Pinpoint the cell where the given text exists, returning its [X, Y] midpoint coordinate. 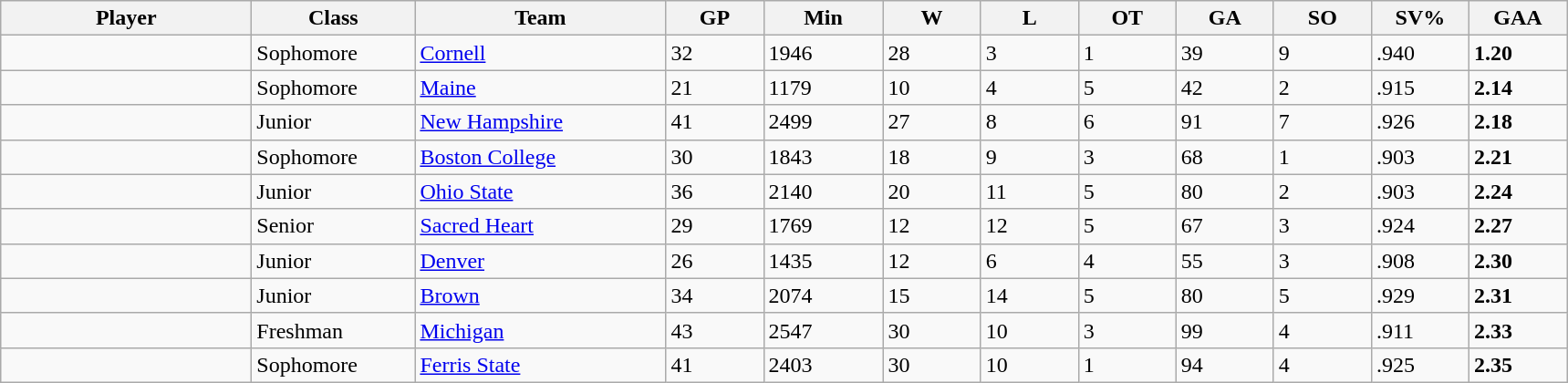
43 [715, 330]
42 [1224, 88]
39 [1224, 53]
2074 [823, 295]
2.18 [1518, 122]
Ferris State [540, 365]
.925 [1419, 365]
29 [715, 226]
Freshman [334, 330]
2403 [823, 365]
2.33 [1518, 330]
.924 [1419, 226]
.926 [1419, 122]
Class [334, 18]
Cornell [540, 53]
.940 [1419, 53]
14 [1029, 295]
W [932, 18]
2.21 [1518, 157]
91 [1224, 122]
94 [1224, 365]
Boston College [540, 157]
2547 [823, 330]
1769 [823, 226]
SO [1323, 18]
1.20 [1518, 53]
Maine [540, 88]
Ohio State [540, 191]
Denver [540, 261]
27 [932, 122]
2.24 [1518, 191]
Player [126, 18]
36 [715, 191]
Sacred Heart [540, 226]
2.31 [1518, 295]
1179 [823, 88]
2.30 [1518, 261]
2499 [823, 122]
.908 [1419, 261]
SV% [1419, 18]
67 [1224, 226]
Brown [540, 295]
Min [823, 18]
68 [1224, 157]
1435 [823, 261]
2.27 [1518, 226]
7 [1323, 122]
GA [1224, 18]
21 [715, 88]
.929 [1419, 295]
Team [540, 18]
GP [715, 18]
11 [1029, 191]
55 [1224, 261]
32 [715, 53]
Senior [334, 226]
L [1029, 18]
OT [1127, 18]
2.35 [1518, 365]
1843 [823, 157]
34 [715, 295]
1946 [823, 53]
Michigan [540, 330]
2140 [823, 191]
20 [932, 191]
2.14 [1518, 88]
.915 [1419, 88]
New Hampshire [540, 122]
28 [932, 53]
8 [1029, 122]
26 [715, 261]
.911 [1419, 330]
18 [932, 157]
GAA [1518, 18]
99 [1224, 330]
15 [932, 295]
